Search for the cell housing the specified text and yield its (x, y) center coordinate. 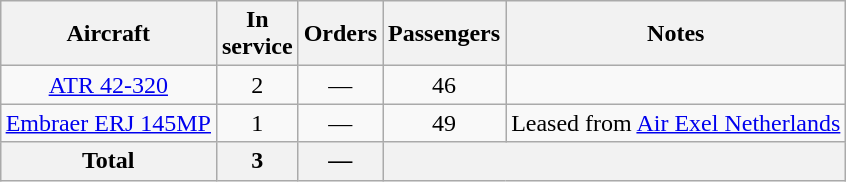
In service (257, 34)
Orders (340, 34)
Notes (676, 34)
ATR 42-320 (108, 85)
1 (257, 123)
Passengers (444, 34)
Total (108, 161)
Leased from Air Exel Netherlands (676, 123)
46 (444, 85)
Aircraft (108, 34)
3 (257, 161)
2 (257, 85)
Embraer ERJ 145MP (108, 123)
49 (444, 123)
